Determine the (X, Y) coordinate at the center of the cell enclosing the given text.  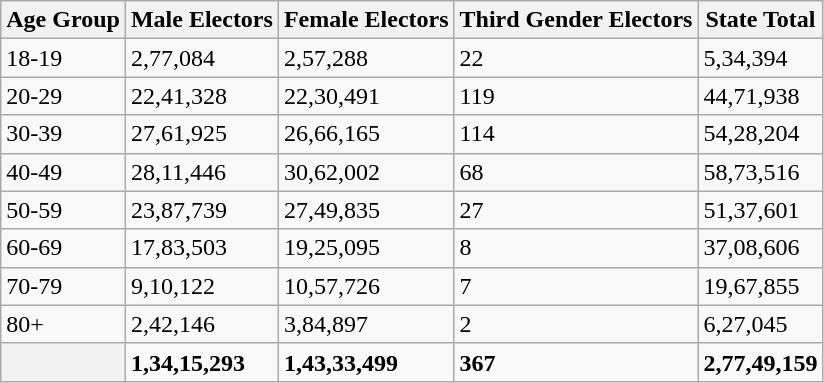
44,71,938 (760, 96)
27,49,835 (366, 210)
2,57,288 (366, 58)
2,77,084 (202, 58)
367 (576, 362)
28,11,446 (202, 172)
30-39 (64, 134)
Age Group (64, 20)
119 (576, 96)
68 (576, 172)
2,42,146 (202, 324)
37,08,606 (760, 248)
22 (576, 58)
Male Electors (202, 20)
23,87,739 (202, 210)
10,57,726 (366, 286)
State Total (760, 20)
27,61,925 (202, 134)
19,25,095 (366, 248)
8 (576, 248)
7 (576, 286)
1,34,15,293 (202, 362)
60-69 (64, 248)
1,43,33,499 (366, 362)
22,30,491 (366, 96)
2 (576, 324)
40-49 (64, 172)
27 (576, 210)
20-29 (64, 96)
6,27,045 (760, 324)
Female Electors (366, 20)
17,83,503 (202, 248)
2,77,49,159 (760, 362)
22,41,328 (202, 96)
Third Gender Electors (576, 20)
9,10,122 (202, 286)
19,67,855 (760, 286)
50-59 (64, 210)
26,66,165 (366, 134)
58,73,516 (760, 172)
18-19 (64, 58)
54,28,204 (760, 134)
70-79 (64, 286)
5,34,394 (760, 58)
80+ (64, 324)
51,37,601 (760, 210)
114 (576, 134)
3,84,897 (366, 324)
30,62,002 (366, 172)
